Provide the [X, Y] coordinate of the cell's center where the given text is located.  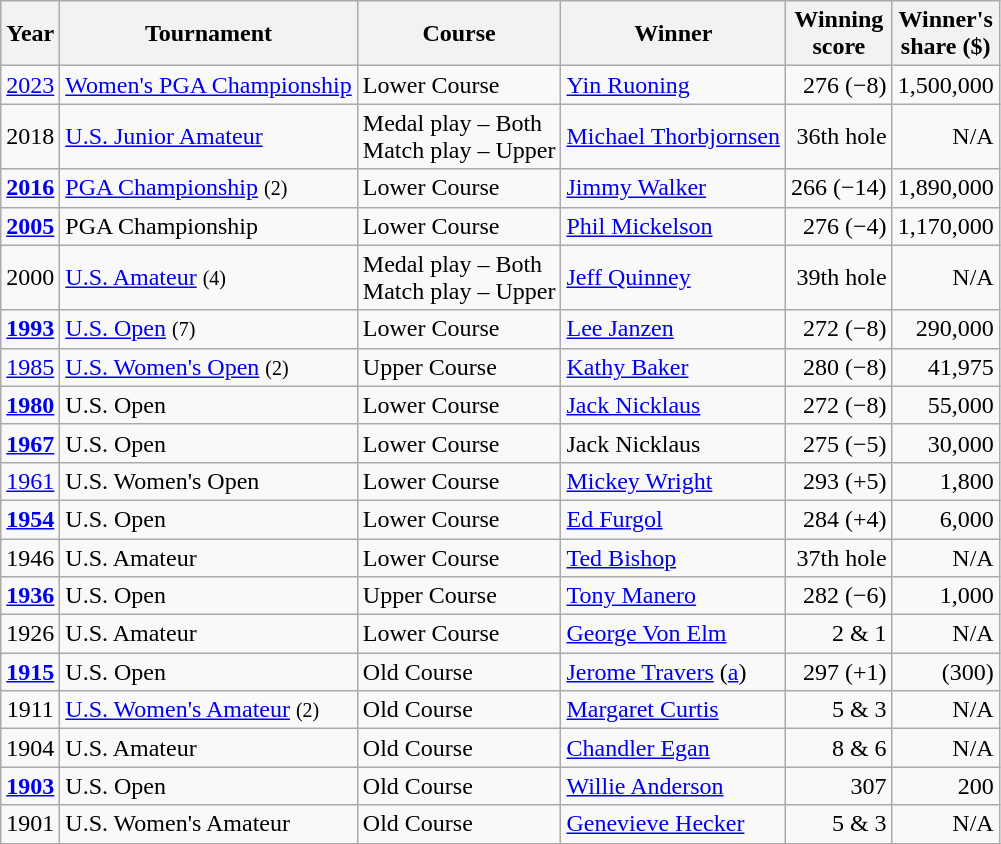
Women's PGA Championship [208, 85]
1967 [30, 443]
Tournament [208, 34]
1946 [30, 557]
282 (−6) [840, 596]
U.S. Junior Amateur [208, 136]
307 [840, 786]
Lee Janzen [674, 329]
George Von Elm [674, 634]
2016 [30, 188]
1904 [30, 748]
39th hole [840, 278]
36th hole [840, 136]
1,800 [946, 481]
Ed Furgol [674, 519]
2023 [30, 85]
1936 [30, 596]
U.S. Open (7) [208, 329]
276 (−8) [840, 85]
Genevieve Hecker [674, 824]
55,000 [946, 405]
Michael Thorbjornsen [674, 136]
275 (−5) [840, 443]
1,000 [946, 596]
Kathy Baker [674, 367]
U.S. Women's Open (2) [208, 367]
1911 [30, 710]
1980 [30, 405]
2 & 1 [840, 634]
Winner [674, 34]
1961 [30, 481]
1,500,000 [946, 85]
Jerome Travers (a) [674, 672]
1,890,000 [946, 188]
1,170,000 [946, 226]
1915 [30, 672]
Tony Manero [674, 596]
Year [30, 34]
U.S. Amateur (4) [208, 278]
Jimmy Walker [674, 188]
1993 [30, 329]
2018 [30, 136]
Phil Mickelson [674, 226]
Ted Bishop [674, 557]
U.S. Women's Amateur (2) [208, 710]
1985 [30, 367]
2005 [30, 226]
1903 [30, 786]
Course [459, 34]
Winningscore [840, 34]
U.S. Women's Amateur [208, 824]
1954 [30, 519]
(300) [946, 672]
Willie Anderson [674, 786]
1901 [30, 824]
PGA Championship (2) [208, 188]
PGA Championship [208, 226]
266 (−14) [840, 188]
2000 [30, 278]
8 & 6 [840, 748]
Yin Ruoning [674, 85]
200 [946, 786]
293 (+5) [840, 481]
1926 [30, 634]
Margaret Curtis [674, 710]
Jeff Quinney [674, 278]
284 (+4) [840, 519]
37th hole [840, 557]
Mickey Wright [674, 481]
41,975 [946, 367]
Winner'sshare ($) [946, 34]
290,000 [946, 329]
297 (+1) [840, 672]
6,000 [946, 519]
Chandler Egan [674, 748]
276 (−4) [840, 226]
280 (−8) [840, 367]
30,000 [946, 443]
U.S. Women's Open [208, 481]
